Provide the [x, y] coordinate of the cell's center where the given text is located.  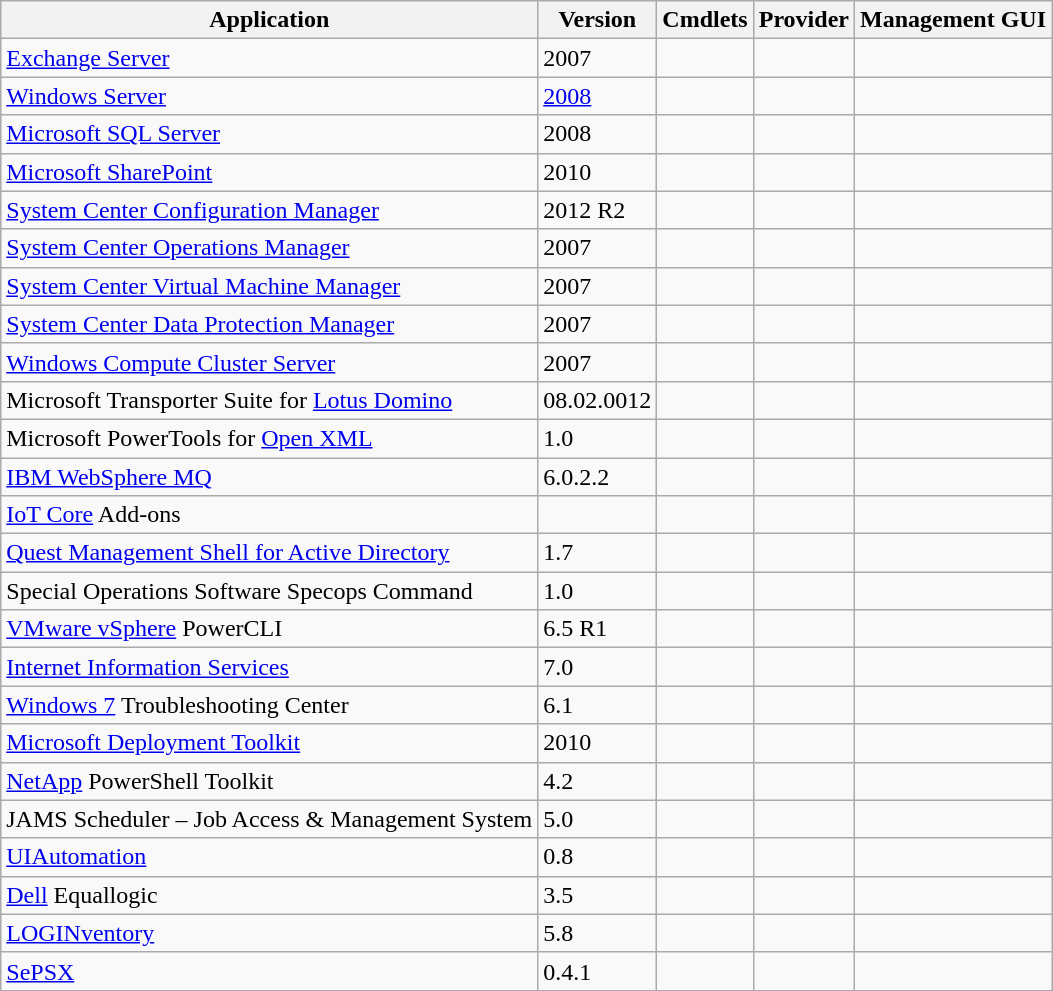
1.7 [598, 553]
SePSX [270, 971]
Windows 7 Troubleshooting Center [270, 705]
Internet Information Services [270, 667]
System Center Data Protection Manager [270, 324]
Microsoft SharePoint [270, 172]
7.0 [598, 667]
Provider [804, 20]
JAMS Scheduler – Job Access & Management System [270, 819]
Version [598, 20]
Cmdlets [705, 20]
6.0.2.2 [598, 477]
6.5 R1 [598, 629]
4.2 [598, 781]
08.02.0012 [598, 400]
IoT Core Add-ons [270, 515]
5.8 [598, 933]
System Center Operations Manager [270, 248]
VMware vSphere PowerCLI [270, 629]
Special Operations Software Specops Command [270, 591]
NetApp PowerShell Toolkit [270, 781]
Application [270, 20]
IBM WebSphere MQ [270, 477]
Management GUI [952, 20]
5.0 [598, 819]
Microsoft Transporter Suite for Lotus Domino [270, 400]
Windows Server [270, 96]
2012 R2 [598, 210]
Dell Equallogic [270, 895]
UIAutomation [270, 857]
Exchange Server [270, 58]
Microsoft PowerTools for Open XML [270, 438]
System Center Configuration Manager [270, 210]
LOGINventory [270, 933]
3.5 [598, 895]
Microsoft Deployment Toolkit [270, 743]
Microsoft SQL Server [270, 134]
Windows Compute Cluster Server [270, 362]
0.4.1 [598, 971]
System Center Virtual Machine Manager [270, 286]
Quest Management Shell for Active Directory [270, 553]
6.1 [598, 705]
0.8 [598, 857]
